Capture the cell that displays the provided text and extract its [x, y] central coordinate. 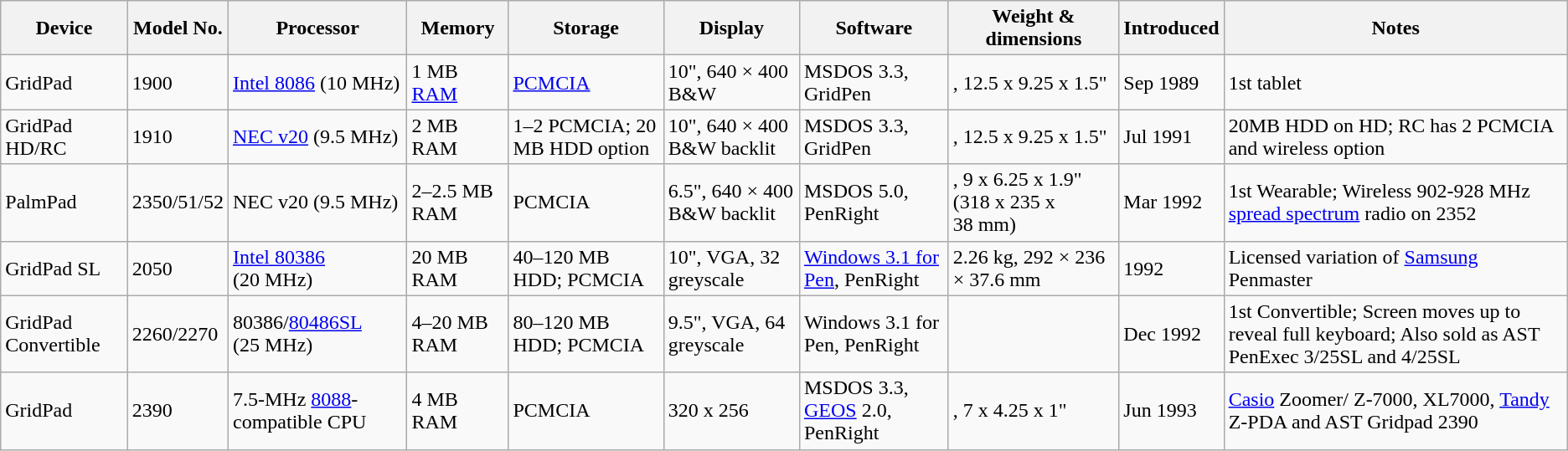
1st tablet [1395, 82]
9.5", VGA, 64 greyscale [731, 334]
Intel 8086 (10 MHz) [318, 82]
Intel 80386 (20 MHz) [318, 268]
Mar 1992 [1171, 202]
Software [874, 28]
20MB HDD on HD; RC has 2 PCMCIA and wireless option [1395, 137]
1910 [178, 137]
GridPad HD/RC [64, 137]
Model No. [178, 28]
PalmPad [64, 202]
2390 [178, 411]
Device [64, 28]
GridPad Convertible [64, 334]
Memory [457, 28]
MSDOS 3.3, GEOS 2.0, PenRight [874, 411]
40–120 MB HDD; PCMCIA [586, 268]
1–2 PCMCIA; 20 MB HDD option [586, 137]
Licensed variation of Samsung Penmaster [1395, 268]
1st Wearable; Wireless 902-928 MHz spread spectrum radio on 2352 [1395, 202]
2–2.5 MB RAM [457, 202]
2260/2270 [178, 334]
Casio Zoomer/ Z-7000, XL7000, Tandy Z-PDA and AST Gridpad 2390 [1395, 411]
20 MB RAM [457, 268]
4–20 MB RAM [457, 334]
2350/51/52 [178, 202]
Jun 1993 [1171, 411]
7.5-MHz 8088-compatible CPU [318, 411]
Sep 1989 [1171, 82]
10", 640 × 400 B&W [731, 82]
320 x 256 [731, 411]
MSDOS 5.0, PenRight [874, 202]
Storage [586, 28]
6.5", 640 × 400 B&W backlit [731, 202]
Dec 1992 [1171, 334]
4 MB RAM [457, 411]
Processor [318, 28]
1992 [1171, 268]
, 9 x 6.25 x 1.9" (318 x 235 x 38 mm) [1034, 202]
10", VGA, 32 greyscale [731, 268]
10", 640 × 400 B&W backlit [731, 137]
1900 [178, 82]
1 MB RAM [457, 82]
80386/80486SL (25 MHz) [318, 334]
Introduced [1171, 28]
Display [731, 28]
Weight & dimensions [1034, 28]
GridPad SL [64, 268]
Jul 1991 [1171, 137]
80–120 MB HDD; PCMCIA [586, 334]
1st Convertible; Screen moves up to reveal full keyboard; Also sold as AST PenExec 3/25SL and 4/25SL [1395, 334]
, 7 x 4.25 x 1" [1034, 411]
2050 [178, 268]
2 MB RAM [457, 137]
2.26 kg, 292 × 236 × 37.6 mm [1034, 268]
Notes [1395, 28]
